Detect which cell encompasses the target text, then output its [X, Y] center coordinate. 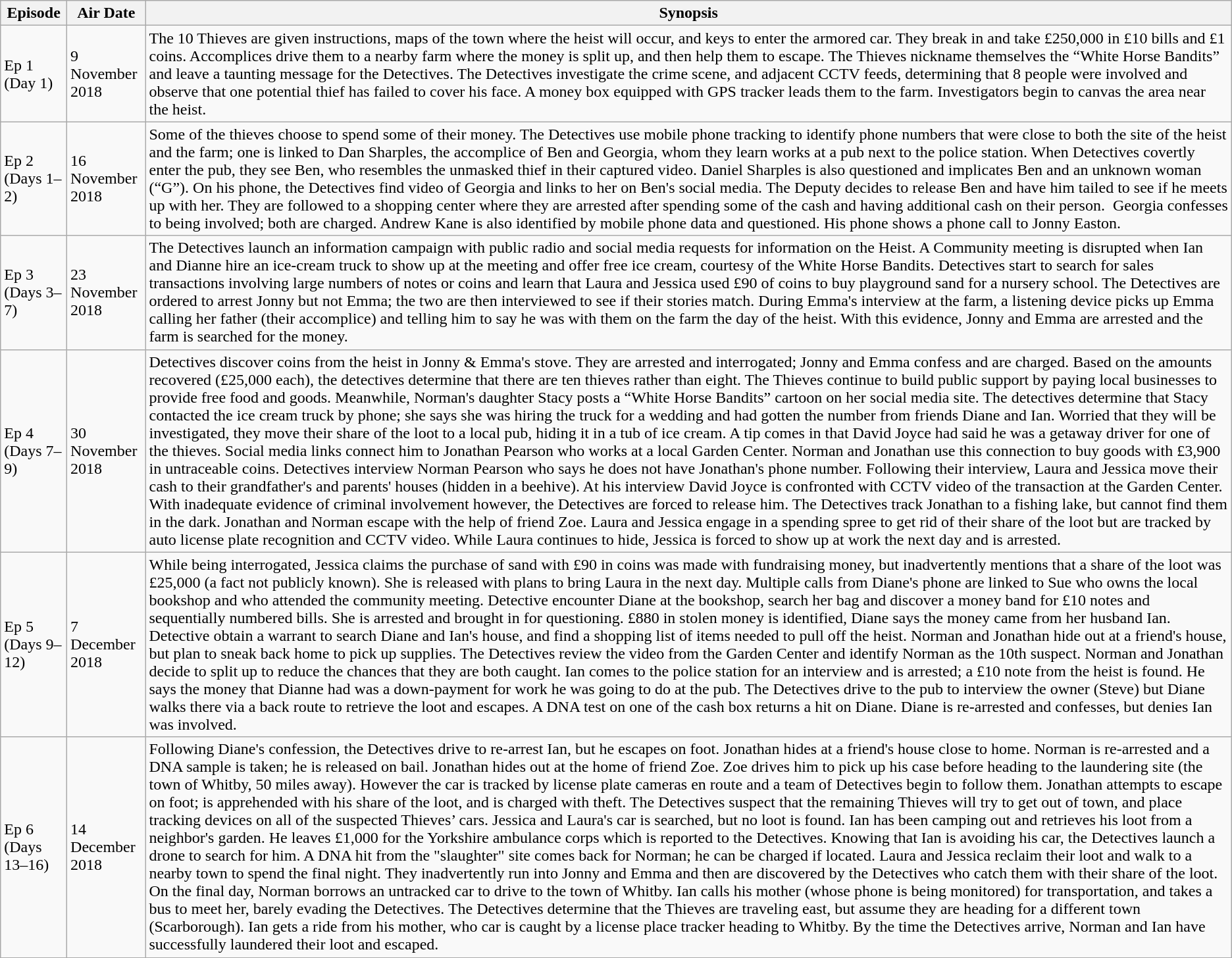
14 December 2018 [107, 847]
Ep 2(Days 1–2) [34, 179]
Synopsis [688, 13]
Ep 6 (Days 13–16) [34, 847]
16 November 2018 [107, 179]
Air Date [107, 13]
30 November 2018 [107, 451]
Ep 1(Day 1) [34, 74]
Ep 4(Days 7–9) [34, 451]
Episode [34, 13]
23 November 2018 [107, 292]
Ep 3(Days 3–7) [34, 292]
9 November 2018 [107, 74]
Ep 5(Days 9–12) [34, 645]
7 December 2018 [107, 645]
